Detect which cell encompasses the target text, then output its (x, y) center coordinate. 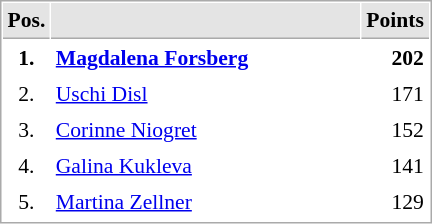
129 (396, 201)
4. (26, 165)
171 (396, 93)
2. (26, 93)
152 (396, 129)
Uschi Disl (206, 93)
Pos. (26, 21)
141 (396, 165)
202 (396, 57)
Magdalena Forsberg (206, 57)
3. (26, 129)
Martina Zellner (206, 201)
Corinne Niogret (206, 129)
5. (26, 201)
Galina Kukleva (206, 165)
1. (26, 57)
Points (396, 21)
